Search for the cell housing the specified text and yield its [x, y] center coordinate. 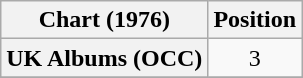
UK Albums (OCC) [104, 58]
Position [255, 20]
Chart (1976) [104, 20]
3 [255, 58]
